Extract the [X, Y] coordinate from the center of the cell holding the provided text.  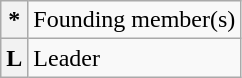
Leader [134, 58]
Founding member(s) [134, 20]
L [14, 58]
* [14, 20]
